Scan for the cell matching the given text and deliver its [X, Y] coordinate at center. 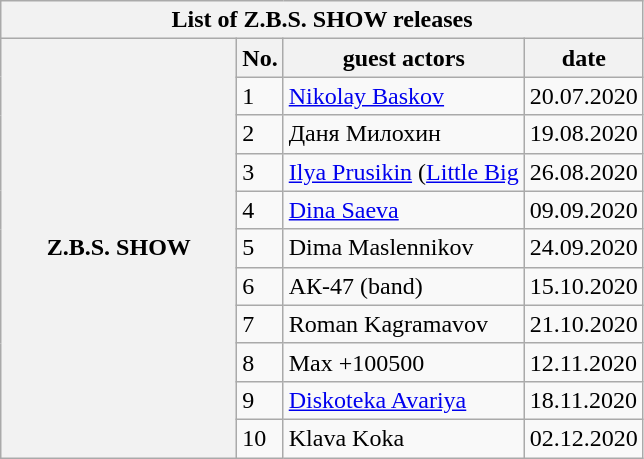
10 [260, 438]
Nikolay Baskov [404, 96]
02.12.2020 [584, 438]
Max +100500 [404, 362]
List of Z.B.S. SHOW releases [322, 20]
Dima Maslennikov [404, 248]
21.10.2020 [584, 324]
26.08.2020 [584, 172]
7 [260, 324]
15.10.2020 [584, 286]
No. [260, 58]
18.11.2020 [584, 400]
12.11.2020 [584, 362]
Diskoteka Avariya [404, 400]
Ilya Prusikin (Little Big [404, 172]
3 [260, 172]
9 [260, 400]
2 [260, 134]
5 [260, 248]
Dina Saeva [404, 210]
4 [260, 210]
Z.B.S. SHOW [119, 248]
Klava Koka [404, 438]
АК-47 (band) [404, 286]
6 [260, 286]
24.09.2020 [584, 248]
19.08.2020 [584, 134]
date [584, 58]
Roman Kagramavov [404, 324]
guest actors [404, 58]
20.07.2020 [584, 96]
09.09.2020 [584, 210]
8 [260, 362]
Даня Милохин [404, 134]
1 [260, 96]
